Return the (x, y) coordinate for the center point of the cell that contains the specified text.  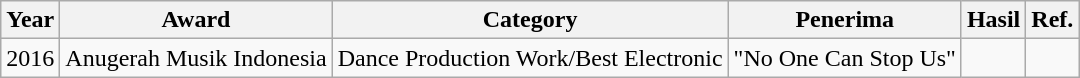
Anugerah Musik Indonesia (196, 58)
2016 (30, 58)
Penerima (844, 20)
Dance Production Work/Best Electronic (530, 58)
Award (196, 20)
Ref. (1052, 20)
Year (30, 20)
"No One Can Stop Us" (844, 58)
Category (530, 20)
Hasil (993, 20)
